For the text-containing cell, return its midpoint in (x, y) coordinate format. 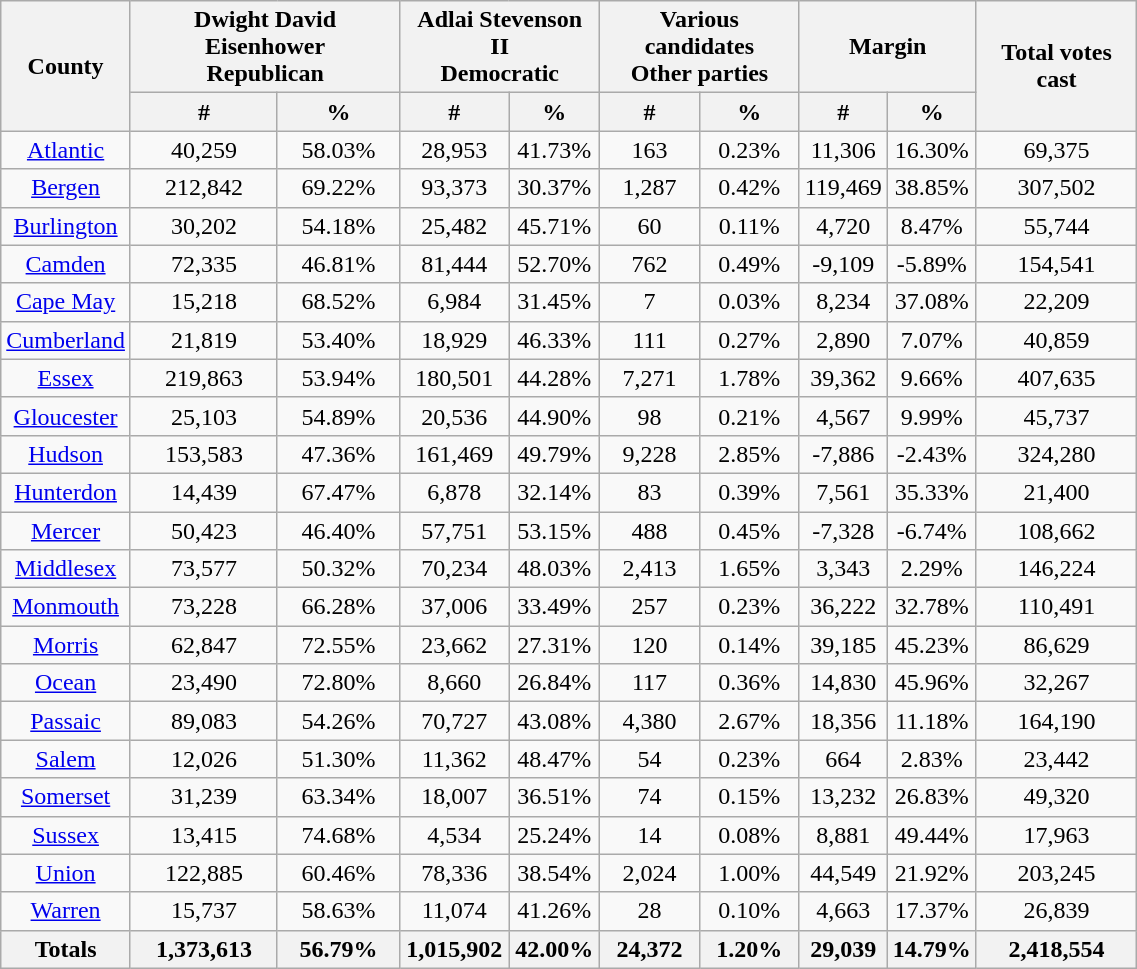
146,224 (1056, 569)
11,362 (454, 759)
0.49% (749, 264)
Passaic (66, 721)
20,536 (454, 416)
257 (650, 607)
407,635 (1056, 378)
Gloucester (66, 416)
72.80% (338, 683)
13,232 (843, 797)
9.66% (932, 378)
7.07% (932, 340)
50.32% (338, 569)
Morris (66, 645)
2.29% (932, 569)
1.78% (749, 378)
47.36% (338, 454)
31,239 (204, 797)
42.00% (554, 949)
54.18% (338, 226)
6,984 (454, 302)
25.24% (554, 835)
55,744 (1056, 226)
488 (650, 531)
Ocean (66, 683)
15,737 (204, 911)
45.71% (554, 226)
0.11% (749, 226)
52.70% (554, 264)
4,380 (650, 721)
0.10% (749, 911)
Adlai Stevenson IIDemocratic (500, 47)
324,280 (1056, 454)
1,287 (650, 188)
26.84% (554, 683)
23,442 (1056, 759)
1,015,902 (454, 949)
0.21% (749, 416)
Warren (66, 911)
13,415 (204, 835)
48.03% (554, 569)
2,024 (650, 873)
48.47% (554, 759)
73,228 (204, 607)
Sussex (66, 835)
51.30% (338, 759)
23,662 (454, 645)
Union (66, 873)
-7,886 (843, 454)
89,083 (204, 721)
18,007 (454, 797)
6,878 (454, 492)
2,418,554 (1056, 949)
23,490 (204, 683)
22,209 (1056, 302)
2,890 (843, 340)
7,561 (843, 492)
73,577 (204, 569)
Essex (66, 378)
44,549 (843, 873)
18,929 (454, 340)
32,267 (1056, 683)
63.34% (338, 797)
4,534 (454, 835)
762 (650, 264)
0.27% (749, 340)
26,839 (1056, 911)
9,228 (650, 454)
93,373 (454, 188)
24,372 (650, 949)
74 (650, 797)
212,842 (204, 188)
46.40% (338, 531)
18,356 (843, 721)
69.22% (338, 188)
25,482 (454, 226)
0.15% (749, 797)
26.83% (932, 797)
0.39% (749, 492)
32.78% (932, 607)
8,234 (843, 302)
180,501 (454, 378)
110,491 (1056, 607)
7,271 (650, 378)
98 (650, 416)
664 (843, 759)
29,039 (843, 949)
28 (650, 911)
-7,328 (843, 531)
81,444 (454, 264)
2.67% (749, 721)
0.42% (749, 188)
49.79% (554, 454)
44.90% (554, 416)
21,819 (204, 340)
8,881 (843, 835)
4,720 (843, 226)
25,103 (204, 416)
32.14% (554, 492)
2,413 (650, 569)
69,375 (1056, 150)
Dwight David EisenhowerRepublican (264, 47)
14 (650, 835)
Hunterdon (66, 492)
Margin (888, 47)
11.18% (932, 721)
153,583 (204, 454)
41.73% (554, 150)
-9,109 (843, 264)
28,953 (454, 150)
Middlesex (66, 569)
83 (650, 492)
1.20% (749, 949)
46.81% (338, 264)
11,074 (454, 911)
Cumberland (66, 340)
0.08% (749, 835)
14,830 (843, 683)
30,202 (204, 226)
117 (650, 683)
40,259 (204, 150)
7 (650, 302)
30.37% (554, 188)
1.65% (749, 569)
15,218 (204, 302)
Burlington (66, 226)
86,629 (1056, 645)
12,026 (204, 759)
21,400 (1056, 492)
35.33% (932, 492)
17.37% (932, 911)
33.49% (554, 607)
3,343 (843, 569)
53.94% (338, 378)
1.00% (749, 873)
46.33% (554, 340)
58.03% (338, 150)
72.55% (338, 645)
122,885 (204, 873)
37,006 (454, 607)
2.85% (749, 454)
154,541 (1056, 264)
Monmouth (66, 607)
Atlantic (66, 150)
70,234 (454, 569)
14,439 (204, 492)
39,362 (843, 378)
1,373,613 (204, 949)
203,245 (1056, 873)
-2.43% (932, 454)
-6.74% (932, 531)
11,306 (843, 150)
4,663 (843, 911)
16.30% (932, 150)
Various candidatesOther parties (700, 47)
27.31% (554, 645)
0.45% (749, 531)
21.92% (932, 873)
161,469 (454, 454)
Total votes cast (1056, 66)
Totals (66, 949)
56.79% (338, 949)
54.26% (338, 721)
2.83% (932, 759)
119,469 (843, 188)
53.40% (338, 340)
164,190 (1056, 721)
62,847 (204, 645)
Camden (66, 264)
38.85% (932, 188)
36,222 (843, 607)
40,859 (1056, 340)
60 (650, 226)
8,660 (454, 683)
17,963 (1056, 835)
0.14% (749, 645)
0.36% (749, 683)
307,502 (1056, 188)
14.79% (932, 949)
78,336 (454, 873)
74.68% (338, 835)
72,335 (204, 264)
60.46% (338, 873)
120 (650, 645)
4,567 (843, 416)
108,662 (1056, 531)
8.47% (932, 226)
53.15% (554, 531)
-5.89% (932, 264)
45,737 (1056, 416)
49,320 (1056, 797)
Cape May (66, 302)
219,863 (204, 378)
39,185 (843, 645)
57,751 (454, 531)
163 (650, 150)
43.08% (554, 721)
49.44% (932, 835)
111 (650, 340)
Mercer (66, 531)
0.03% (749, 302)
45.96% (932, 683)
31.45% (554, 302)
54 (650, 759)
36.51% (554, 797)
68.52% (338, 302)
Bergen (66, 188)
50,423 (204, 531)
Somerset (66, 797)
54.89% (338, 416)
41.26% (554, 911)
70,727 (454, 721)
County (66, 66)
58.63% (338, 911)
Hudson (66, 454)
44.28% (554, 378)
Salem (66, 759)
9.99% (932, 416)
45.23% (932, 645)
66.28% (338, 607)
37.08% (932, 302)
67.47% (338, 492)
38.54% (554, 873)
